Pinpoint the cell where the given text exists, returning its [x, y] midpoint coordinate. 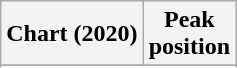
Chart (2020) [72, 34]
Peakposition [189, 34]
